Locate the cell with the specified text and output its (X, Y) center coordinate. 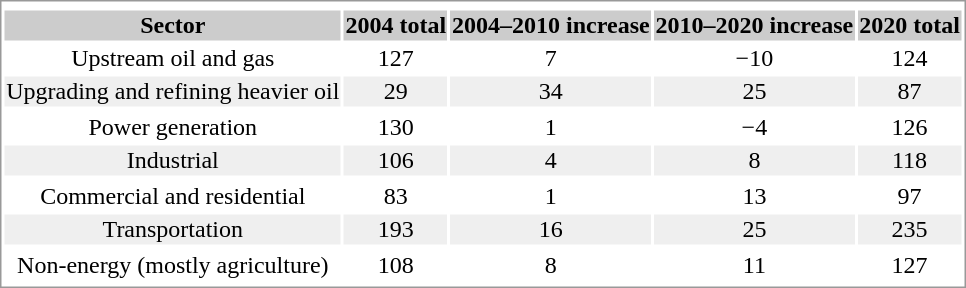
13 (754, 197)
126 (910, 127)
Power generation (173, 127)
2020 total (910, 25)
Industrial (173, 161)
7 (552, 59)
108 (396, 265)
193 (396, 229)
83 (396, 197)
34 (552, 91)
Sector (173, 25)
Transportation (173, 229)
Commercial and residential (173, 197)
29 (396, 91)
Non-energy (mostly agriculture) (173, 265)
11 (754, 265)
4 (552, 161)
−4 (754, 127)
124 (910, 59)
Upstream oil and gas (173, 59)
97 (910, 197)
16 (552, 229)
118 (910, 161)
106 (396, 161)
Upgrading and refining heavier oil (173, 91)
2004–2010 increase (552, 25)
2004 total (396, 25)
−10 (754, 59)
130 (396, 127)
235 (910, 229)
2010–2020 increase (754, 25)
87 (910, 91)
